Determine the (x, y) coordinate at the center of the cell enclosing the given text.  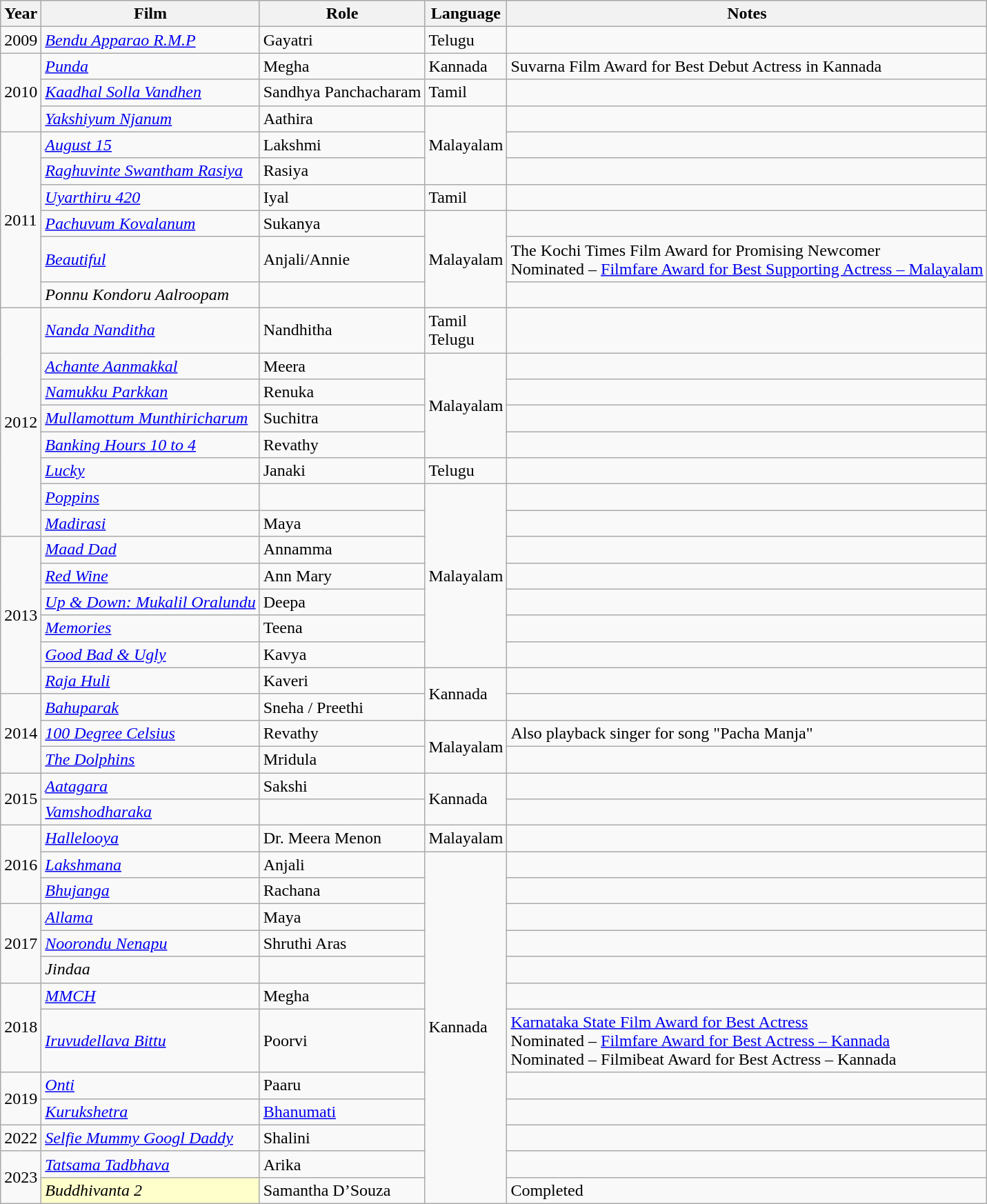
Annamma (342, 550)
Teena (342, 628)
2015 (21, 799)
2016 (21, 865)
Pachuvum Kovalanum (150, 223)
Lakshmana (150, 865)
Jindaa (150, 970)
Dr. Meera Menon (342, 839)
Ponnu Kondoru Aalroopam (150, 294)
Yakshiyum Njanum (150, 119)
Uyarthiru 420 (150, 197)
Lakshmi (342, 145)
Language (466, 14)
Buddhivanta 2 (150, 1190)
Kavya (342, 654)
Tatsama Tadbhava (150, 1164)
Deepa (342, 602)
Shalini (342, 1138)
2017 (21, 943)
Vamshodharaka (150, 812)
2018 (21, 1027)
Red Wine (150, 576)
MMCH (150, 996)
Namukku Parkkan (150, 392)
2019 (21, 1098)
Up & Down: Mukalil Oralundu (150, 602)
100 Degree Celsius (150, 733)
Memories (150, 628)
Anjali (342, 865)
Allama (150, 917)
2013 (21, 615)
Hallelooya (150, 839)
Punda (150, 66)
Year (21, 14)
Kaveri (342, 681)
Notes (747, 14)
2023 (21, 1177)
The Kochi Times Film Award for Promising Newcomer Nominated – Filmfare Award for Best Supporting Actress – Malayalam (747, 259)
Completed (747, 1190)
2014 (21, 733)
Gayatri (342, 40)
Nanda Nanditha (150, 330)
Kaadhal Solla Vandhen (150, 92)
August 15 (150, 145)
Lucky (150, 471)
2011 (21, 219)
Noorondu Nenapu (150, 943)
Mullamottum Munthiricharum (150, 419)
2009 (21, 40)
Banking Hours 10 to 4 (150, 445)
Iruvudellava Bittu (150, 1041)
Renuka (342, 392)
The Dolphins (150, 759)
Poppins (150, 497)
Rasiya (342, 171)
Good Bad & Ugly (150, 654)
Suchitra (342, 419)
Bhanumati (342, 1112)
Ann Mary (342, 576)
Aatagara (150, 785)
Kurukshetra (150, 1112)
Madirasi (150, 523)
Onti (150, 1085)
Selfie Mummy Googl Daddy (150, 1138)
Sandhya Panchacharam (342, 92)
Raja Huli (150, 681)
Achante Aanmakkal (150, 366)
2012 (21, 422)
Iyal (342, 197)
Suvarna Film Award for Best Debut Actress in Kannada (747, 66)
2010 (21, 92)
Film (150, 14)
2022 (21, 1138)
Role (342, 14)
Sneha / Preethi (342, 707)
Raghuvinte Swantham Rasiya (150, 171)
Maad Dad (150, 550)
Mridula (342, 759)
Janaki (342, 471)
Samantha D’Souza (342, 1190)
Poorvi (342, 1041)
Paaru (342, 1085)
Meera (342, 366)
Beautiful (150, 259)
Bendu Apparao R.M.P (150, 40)
Anjali/Annie (342, 259)
Bhujanga (150, 891)
TamilTelugu (466, 330)
Nandhitha (342, 330)
Sukanya (342, 223)
Aathira (342, 119)
Bahuparak (150, 707)
Rachana (342, 891)
Arika (342, 1164)
Also playback singer for song "Pacha Manja" (747, 733)
Sakshi (342, 785)
Shruthi Aras (342, 943)
